Find where the given text appears and provide that cell's center as [x, y] coordinate. 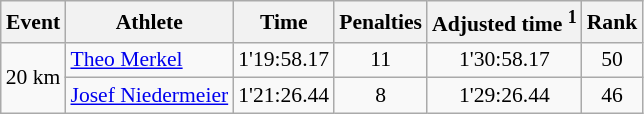
50 [612, 60]
20 km [34, 78]
1'29:26.44 [504, 96]
Theo Merkel [149, 60]
Josef Niedermeier [149, 96]
1'30:58.17 [504, 60]
46 [612, 96]
Time [284, 22]
1'21:26.44 [284, 96]
11 [380, 60]
Event [34, 22]
Athlete [149, 22]
Penalties [380, 22]
8 [380, 96]
Rank [612, 22]
Adjusted time 1 [504, 22]
1'19:58.17 [284, 60]
